Find where the given text appears and provide that cell's center as [x, y] coordinate. 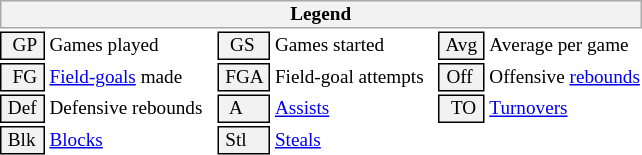
Avg [462, 46]
GP [22, 46]
Field-goal attempts [354, 77]
Field-goals made [131, 77]
Assists [354, 108]
Games started [354, 46]
Off [462, 77]
Steals [354, 140]
GS [244, 46]
FG [22, 77]
Defensive rebounds [131, 108]
Legend [320, 14]
Stl [244, 140]
TO [462, 108]
Average per game [565, 46]
Blk [22, 140]
Def [22, 108]
Turnovers [565, 108]
FGA [244, 77]
A [244, 108]
Offensive rebounds [565, 77]
Blocks [131, 140]
Games played [131, 46]
